From the cell containing the given text, extract its center point as (X, Y) coordinate. 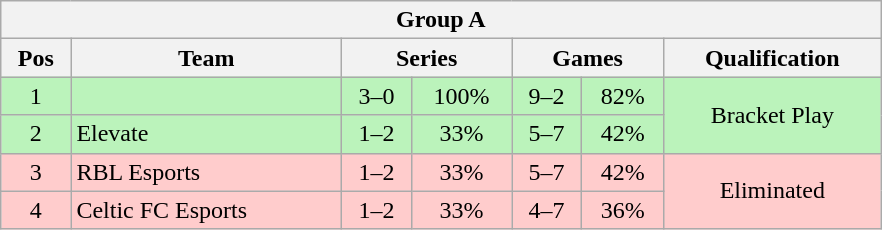
Team (206, 58)
1 (36, 96)
82% (623, 96)
3 (36, 172)
Bracket Play (772, 115)
3–0 (377, 96)
Celtic FC Esports (206, 210)
4 (36, 210)
4–7 (547, 210)
Qualification (772, 58)
Eliminated (772, 191)
RBL Esports (206, 172)
Series (427, 58)
36% (623, 210)
9–2 (547, 96)
Pos (36, 58)
Games (588, 58)
2 (36, 134)
100% (462, 96)
Group A (441, 20)
Elevate (206, 134)
